For the text-containing cell, return its midpoint in [X, Y] coordinate format. 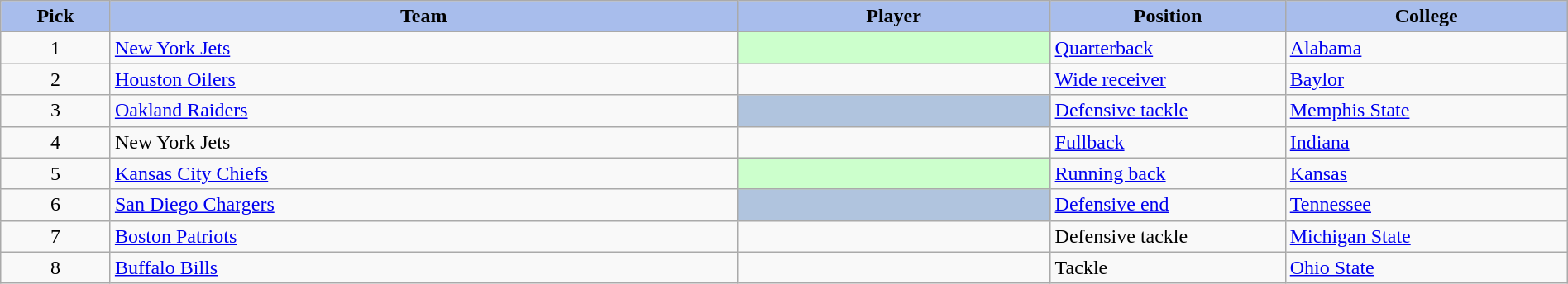
Tennessee [1426, 205]
5 [56, 173]
Fullback [1168, 142]
Michigan State [1426, 236]
2 [56, 79]
7 [56, 236]
1 [56, 48]
Quarterback [1168, 48]
College [1426, 17]
Indiana [1426, 142]
Team [423, 17]
3 [56, 111]
San Diego Chargers [423, 205]
Wide receiver [1168, 79]
Houston Oilers [423, 79]
Position [1168, 17]
Alabama [1426, 48]
6 [56, 205]
4 [56, 142]
8 [56, 267]
Memphis State [1426, 111]
Boston Patriots [423, 236]
Running back [1168, 173]
Baylor [1426, 79]
Player [893, 17]
Buffalo Bills [423, 267]
Ohio State [1426, 267]
Pick [56, 17]
Oakland Raiders [423, 111]
Tackle [1168, 267]
Kansas City Chiefs [423, 173]
Defensive end [1168, 205]
Kansas [1426, 173]
